Identify which cell holds the provided text, then report its (X, Y) central coordinate. 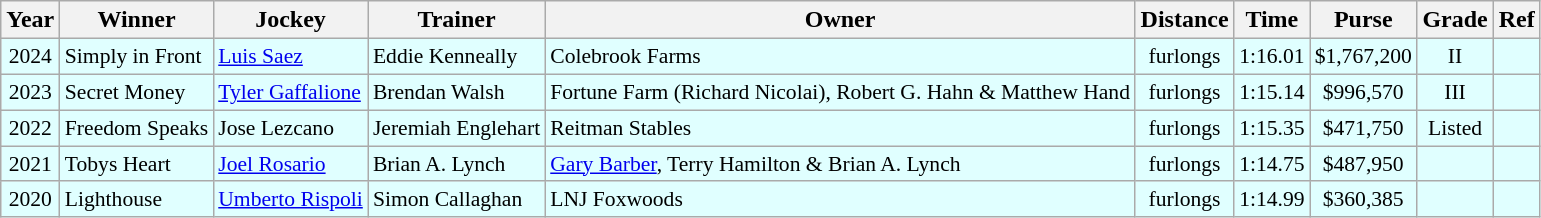
LNJ Foxwoods (840, 199)
Jose Lezcano (290, 128)
Fortune Farm (Richard Nicolai), Robert G. Hahn & Matthew Hand (840, 92)
Owner (840, 20)
Time (1272, 20)
Distance (1184, 20)
2021 (30, 164)
$471,750 (1364, 128)
Lighthouse (136, 199)
1:15.14 (1272, 92)
Jeremiah Englehart (456, 128)
Umberto Rispoli (290, 199)
Luis Saez (290, 57)
Grade (1455, 20)
Reitman Stables (840, 128)
Year (30, 20)
$996,570 (1364, 92)
Eddie Kenneally (456, 57)
2020 (30, 199)
Winner (136, 20)
III (1455, 92)
Brendan Walsh (456, 92)
Freedom Speaks (136, 128)
$360,385 (1364, 199)
Gary Barber, Terry Hamilton & Brian A. Lynch (840, 164)
2024 (30, 57)
Listed (1455, 128)
1:14.99 (1272, 199)
Joel Rosario (290, 164)
Colebrook Farms (840, 57)
$487,950 (1364, 164)
Tyler Gaffalione (290, 92)
Simply in Front (136, 57)
II (1455, 57)
Ref (1516, 20)
Purse (1364, 20)
Brian A. Lynch (456, 164)
Trainer (456, 20)
2023 (30, 92)
$1,767,200 (1364, 57)
1:16.01 (1272, 57)
1:14.75 (1272, 164)
2022 (30, 128)
Simon Callaghan (456, 199)
1:15.35 (1272, 128)
Tobys Heart (136, 164)
Secret Money (136, 92)
Jockey (290, 20)
